Locate the cell with the specified text and output its [x, y] center coordinate. 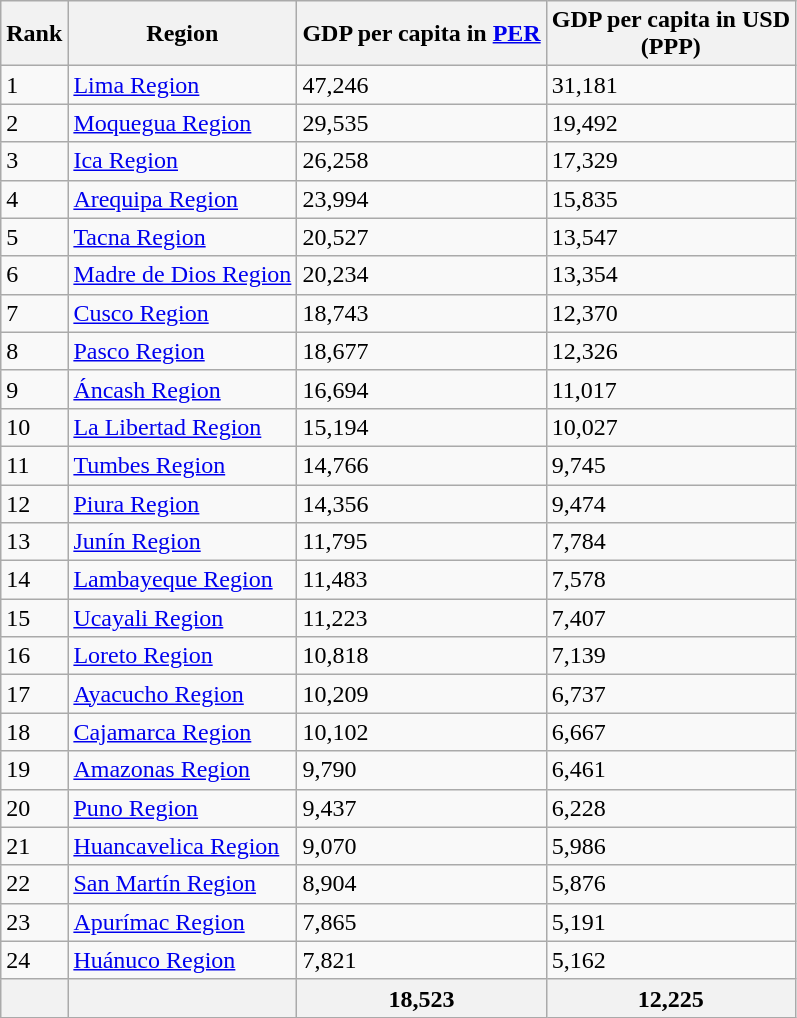
13 [34, 542]
18,523 [422, 998]
31,181 [670, 85]
10 [34, 427]
7 [34, 313]
24 [34, 960]
San Martín Region [182, 884]
14,766 [422, 465]
Ucayali Region [182, 618]
5 [34, 237]
18 [34, 732]
7,784 [670, 542]
12,326 [670, 351]
7,139 [670, 656]
7,578 [670, 580]
17 [34, 694]
16,694 [422, 389]
15 [34, 618]
5,191 [670, 922]
Junín Region [182, 542]
12,225 [670, 998]
16 [34, 656]
11,795 [422, 542]
21 [34, 846]
3 [34, 161]
15,194 [422, 427]
Cusco Region [182, 313]
10,102 [422, 732]
7,865 [422, 922]
14,356 [422, 503]
Tacna Region [182, 237]
Áncash Region [182, 389]
6,737 [670, 694]
23,994 [422, 199]
8,904 [422, 884]
12,370 [670, 313]
26,258 [422, 161]
Region [182, 34]
GDP per capita in USD (PPP) [670, 34]
5,876 [670, 884]
22 [34, 884]
18,677 [422, 351]
11 [34, 465]
29,535 [422, 123]
14 [34, 580]
11,483 [422, 580]
7,407 [670, 618]
9 [34, 389]
47,246 [422, 85]
La Libertad Region [182, 427]
Tumbes Region [182, 465]
Ayacucho Region [182, 694]
1 [34, 85]
Huancavelica Region [182, 846]
8 [34, 351]
Madre de Dios Region [182, 275]
6,228 [670, 808]
Loreto Region [182, 656]
Ica Region [182, 161]
9,790 [422, 770]
23 [34, 922]
11,223 [422, 618]
Moquegua Region [182, 123]
Amazonas Region [182, 770]
Huánuco Region [182, 960]
11,017 [670, 389]
Piura Region [182, 503]
13,354 [670, 275]
5,162 [670, 960]
5,986 [670, 846]
12 [34, 503]
2 [34, 123]
Puno Region [182, 808]
Lambayeque Region [182, 580]
19 [34, 770]
Pasco Region [182, 351]
20,234 [422, 275]
10,027 [670, 427]
20 [34, 808]
6,667 [670, 732]
9,474 [670, 503]
13,547 [670, 237]
Rank [34, 34]
17,329 [670, 161]
9,437 [422, 808]
19,492 [670, 123]
18,743 [422, 313]
4 [34, 199]
6 [34, 275]
9,070 [422, 846]
6,461 [670, 770]
7,821 [422, 960]
Cajamarca Region [182, 732]
10,209 [422, 694]
Lima Region [182, 85]
10,818 [422, 656]
20,527 [422, 237]
Apurímac Region [182, 922]
GDP per capita in PER [422, 34]
9,745 [670, 465]
Arequipa Region [182, 199]
15,835 [670, 199]
